Output the [x, y] coordinate of the center of the cell containing the given text.  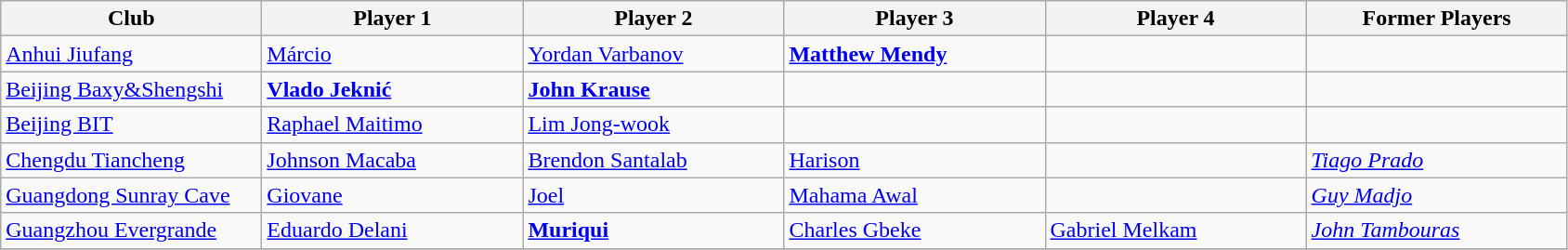
Beijing BIT [132, 125]
Mahama Awal [914, 195]
Beijing Baxy&Shengshi [132, 89]
Brendon Santalab [654, 160]
Johnson Macaba [392, 160]
Márcio [392, 54]
Guangzhou Evergrande [132, 230]
Vlado Jeknić [392, 89]
Muriqui [654, 230]
Chengdu Tiancheng [132, 160]
Giovane [392, 195]
Charles Gbeke [914, 230]
Lim Jong-wook [654, 125]
Yordan Varbanov [654, 54]
Club [132, 19]
John Krause [654, 89]
Anhui Jiufang [132, 54]
Player 4 [1176, 19]
Joel [654, 195]
Player 3 [914, 19]
Matthew Mendy [914, 54]
Guy Madjo [1436, 195]
Former Players [1436, 19]
Player 2 [654, 19]
Gabriel Melkam [1176, 230]
Tiago Prado [1436, 160]
Harison [914, 160]
Raphael Maitimo [392, 125]
Eduardo Delani [392, 230]
Player 1 [392, 19]
John Tambouras [1436, 230]
Guangdong Sunray Cave [132, 195]
